For the text-containing cell, return its midpoint in [X, Y] coordinate format. 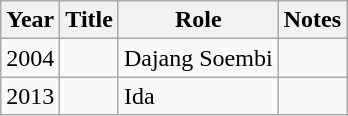
Title [90, 20]
2013 [30, 96]
Ida [198, 96]
Year [30, 20]
2004 [30, 58]
Role [198, 20]
Dajang Soembi [198, 58]
Notes [312, 20]
